Detect which cell encompasses the target text, then output its [x, y] center coordinate. 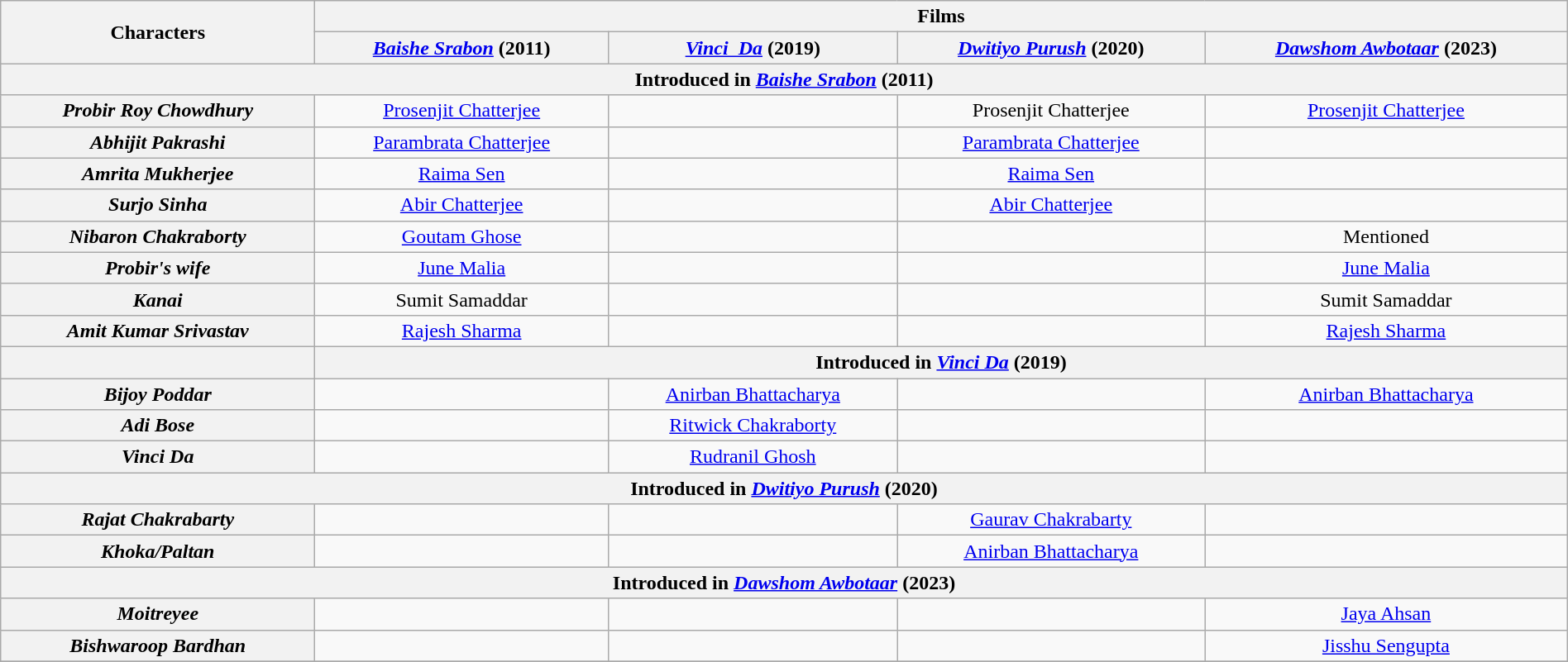
Introduced in Dawshom Awbotaar (2023) [784, 583]
Rajat Chakrabarty [158, 520]
Ritwick Chakraborty [753, 426]
Goutam Ghose [461, 236]
Introduced in Baishe Srabon (2011) [784, 79]
Jaya Ahsan [1386, 614]
Bijoy Poddar [158, 394]
Dawshom Awbotaar (2023) [1386, 48]
Introduced in Dwitiyo Purush (2020) [784, 488]
Characters [158, 32]
Vinci Da [158, 457]
Films [941, 17]
Moitreyee [158, 614]
Khoka/Paltan [158, 551]
Probir Roy Chowdhury [158, 111]
Amit Kumar Srivastav [158, 331]
Surjo Sinha [158, 205]
Mentioned [1386, 236]
Introduced in Vinci Da (2019) [941, 362]
Kanai [158, 299]
Gaurav Chakrabarty [1051, 520]
Adi Bose [158, 426]
Amrita Mukherjee [158, 174]
Rudranil Ghosh [753, 457]
Nibaron Chakraborty [158, 236]
Probir's wife [158, 268]
Jisshu Sengupta [1386, 645]
Abhijit Pakrashi [158, 142]
Bishwaroop Bardhan [158, 645]
Baishe Srabon (2011) [461, 48]
Vinci Da (2019) [753, 48]
Dwitiyo Purush (2020) [1051, 48]
